Identify which cell holds the provided text, then report its (X, Y) central coordinate. 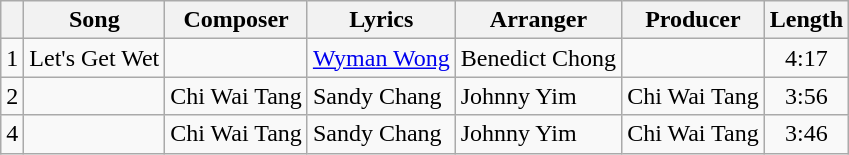
Wyman Wong (381, 58)
Length (806, 20)
Song (94, 20)
4:17 (806, 58)
4 (12, 134)
Producer (694, 20)
3:56 (806, 96)
Arranger (538, 20)
Lyrics (381, 20)
Benedict Chong (538, 58)
1 (12, 58)
Composer (236, 20)
3:46 (806, 134)
Let's Get Wet (94, 58)
2 (12, 96)
